Pinpoint the cell where the given text exists, returning its (X, Y) midpoint coordinate. 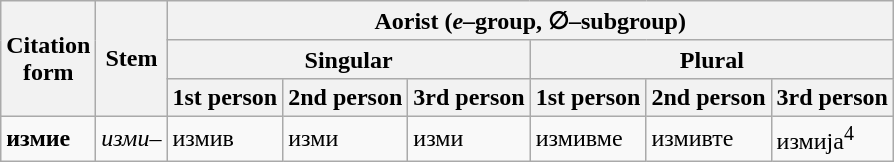
Plural (712, 59)
измие (48, 138)
Stem (132, 59)
измивме (588, 138)
измивте (708, 138)
измија4 (832, 138)
измив (225, 138)
Citationform (48, 59)
Aorist (е–group, ∅–subgroup) (530, 21)
изми– (132, 138)
Singular (348, 59)
